Search for the cell housing the specified text and yield its (X, Y) center coordinate. 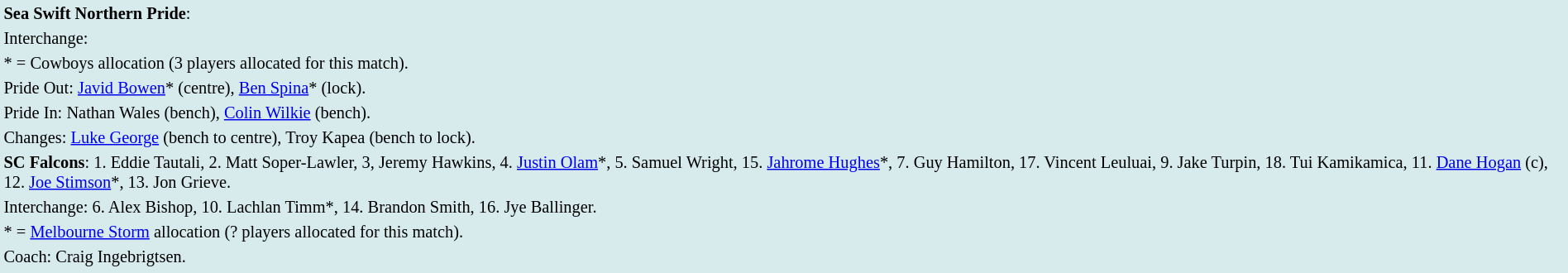
Interchange: (784, 38)
Changes: Luke George (bench to centre), Troy Kapea (bench to lock). (784, 137)
Sea Swift Northern Pride: (784, 13)
Coach: Craig Ingebrigtsen. (784, 256)
Pride Out: Javid Bowen* (centre), Ben Spina* (lock). (784, 88)
* = Melbourne Storm allocation (? players allocated for this match). (784, 232)
Interchange: 6. Alex Bishop, 10. Lachlan Timm*, 14. Brandon Smith, 16. Jye Ballinger. (784, 207)
* = Cowboys allocation (3 players allocated for this match). (784, 63)
Pride In: Nathan Wales (bench), Colin Wilkie (bench). (784, 113)
